Detect which cell encompasses the target text, then output its (x, y) center coordinate. 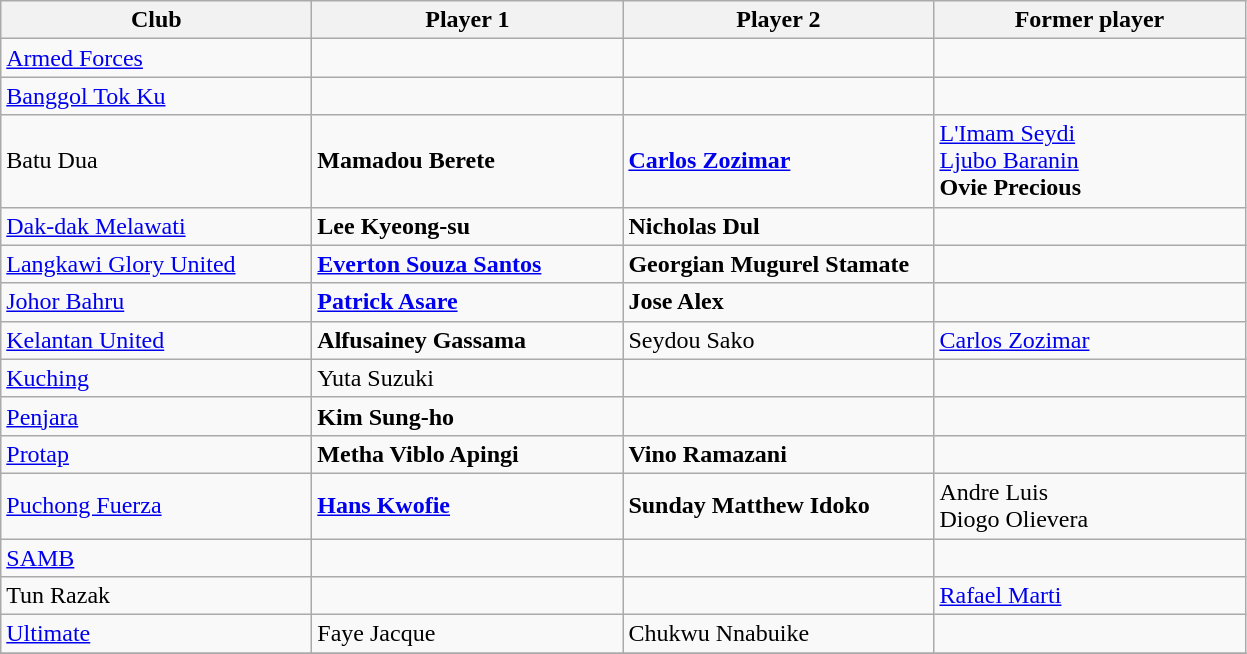
Seydou Sako (778, 340)
Kim Sung-ho (468, 416)
Club (156, 20)
Patrick Asare (468, 302)
Alfusainey Gassama (468, 340)
Hans Kwofie (468, 506)
Georgian Mugurel Stamate (778, 264)
Chukwu Nnabuike (778, 634)
Johor Bahru (156, 302)
Nicholas Dul (778, 226)
Protap (156, 454)
Kelantan United (156, 340)
Everton Souza Santos (468, 264)
Puchong Fuerza (156, 506)
Player 1 (468, 20)
Yuta Suzuki (468, 378)
Tun Razak (156, 596)
Metha Viblo Apingi (468, 454)
Andre Luis Diogo Olievera (1090, 506)
Banggol Tok Ku (156, 96)
Former player (1090, 20)
Sunday Matthew Idoko (778, 506)
Langkawi Glory United (156, 264)
Lee Kyeong-su (468, 226)
Armed Forces (156, 58)
Vino Ramazani (778, 454)
Penjara (156, 416)
Player 2 (778, 20)
Faye Jacque (468, 634)
Jose Alex (778, 302)
Mamadou Berete (468, 161)
Kuching (156, 378)
Batu Dua (156, 161)
Ultimate (156, 634)
Dak-dak Melawati (156, 226)
SAMB (156, 557)
Rafael Marti (1090, 596)
L'Imam Seydi Ljubo Baranin Ovie Precious (1090, 161)
